Provide the [x, y] coordinate of the cell's center where the given text is located.  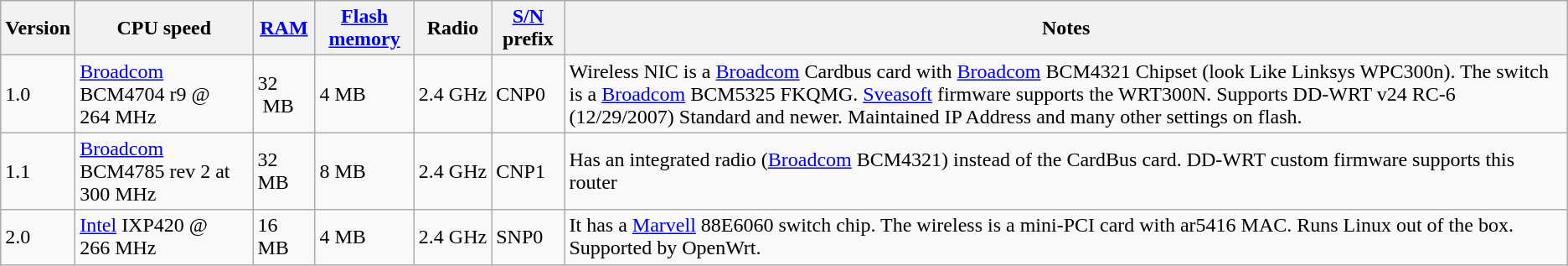
Has an integrated radio (Broadcom BCM4321) instead of the CardBus card. DD-WRT custom firmware supports this router [1065, 171]
Flash memory [364, 29]
RAM [284, 29]
CPU speed [164, 29]
Version [39, 29]
8 MB [364, 171]
1.0 [39, 94]
S/N prefix [528, 29]
Broadcom BCM4704 r9 @ 264 MHz [164, 94]
It has a Marvell 88E6060 switch chip. The wireless is a mini-PCI card with ar5416 MAC. Runs Linux out of the box. Supported by OpenWrt. [1065, 237]
SNP0 [528, 237]
Intel IXP420 @ 266 MHz [164, 237]
Broadcom BCM4785 rev 2 at 300 MHz [164, 171]
Notes [1065, 29]
16 MB [284, 237]
CNP1 [528, 171]
1.1 [39, 171]
2.0 [39, 237]
Radio [452, 29]
CNP0 [528, 94]
